Scan for the cell matching the given text and deliver its (X, Y) coordinate at center. 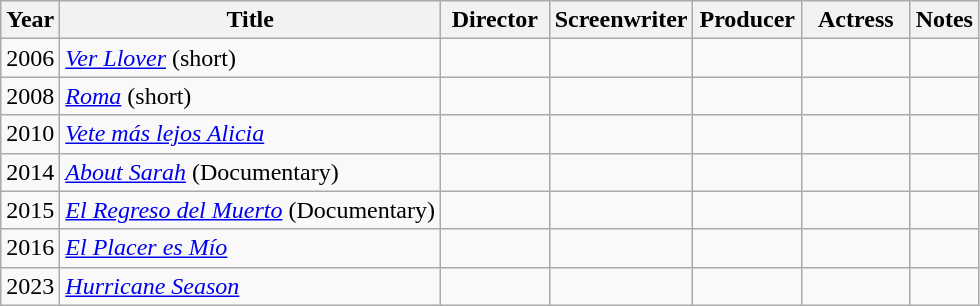
2015 (30, 210)
2006 (30, 58)
Ver Llover (short) (250, 58)
Hurricane Season (250, 286)
2014 (30, 172)
2023 (30, 286)
Roma (short) (250, 96)
2008 (30, 96)
Notes (944, 20)
Screenwriter (621, 20)
2016 (30, 248)
El Regreso del Muerto (Documentary) (250, 210)
El Placer es Mío (250, 248)
About Sarah (Documentary) (250, 172)
Year (30, 20)
Vete más lejos Alicia (250, 134)
Director (496, 20)
Title (250, 20)
2010 (30, 134)
Actress (856, 20)
Producer (748, 20)
